From the cell containing the given text, extract its center point as [x, y] coordinate. 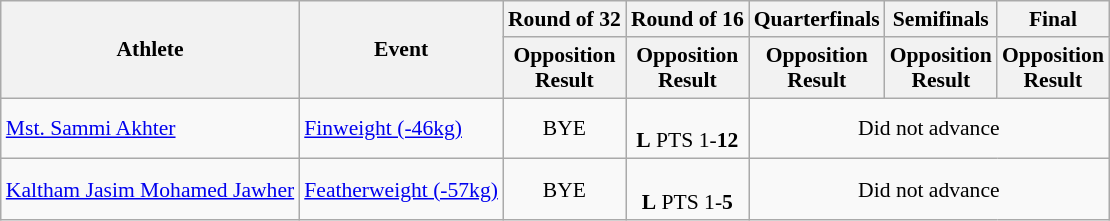
Finweight (-46kg) [401, 128]
Round of 16 [688, 19]
Final [1053, 19]
Featherweight (-57kg) [401, 190]
Round of 32 [564, 19]
Quarterfinals [817, 19]
Event [401, 50]
Mst. Sammi Akhter [150, 128]
Kaltham Jasim Mohamed Jawher [150, 190]
Athlete [150, 50]
Semifinals [941, 19]
L PTS 1-5 [688, 190]
L PTS 1-12 [688, 128]
